Provide the [x, y] coordinate of the cell's center where the given text is located.  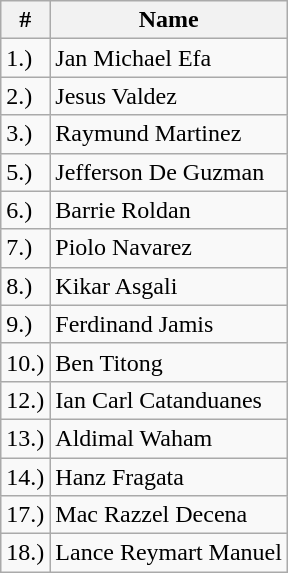
Aldimal Waham [169, 438]
# [26, 20]
Jesus Valdez [169, 96]
Raymund Martinez [169, 134]
Jefferson De Guzman [169, 172]
18.) [26, 553]
Ferdinand Jamis [169, 324]
Name [169, 20]
7.) [26, 248]
Hanz Fragata [169, 477]
Piolo Navarez [169, 248]
9.) [26, 324]
Barrie Roldan [169, 210]
12.) [26, 400]
Mac Razzel Decena [169, 515]
2.) [26, 96]
Ben Titong [169, 362]
Kikar Asgali [169, 286]
10.) [26, 362]
Ian Carl Catanduanes [169, 400]
1.) [26, 58]
8.) [26, 286]
Lance Reymart Manuel [169, 553]
5.) [26, 172]
3.) [26, 134]
14.) [26, 477]
6.) [26, 210]
17.) [26, 515]
Jan Michael Efa [169, 58]
13.) [26, 438]
